For the text-containing cell, return its midpoint in [X, Y] coordinate format. 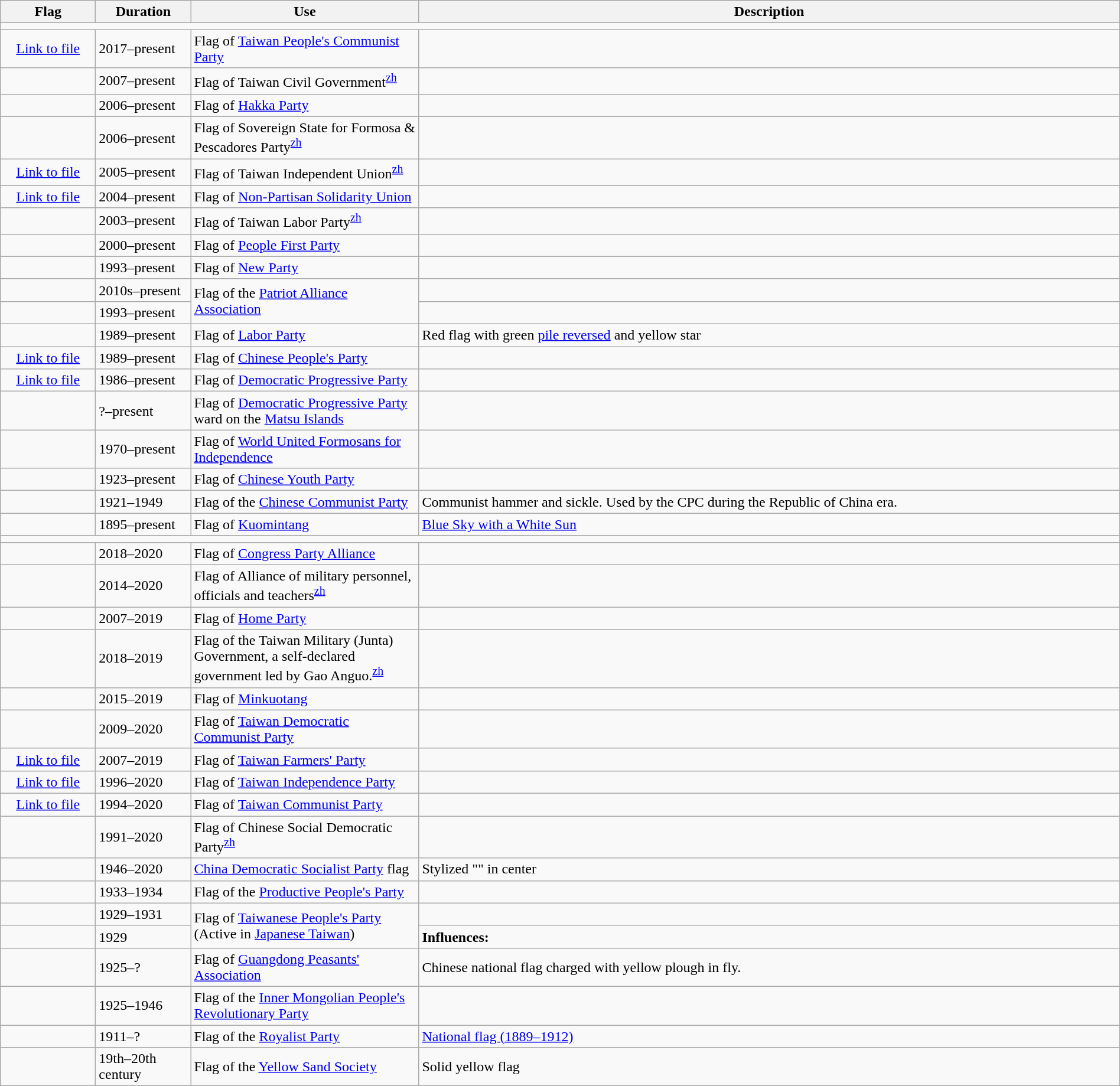
Red flag with green pile reversed and yellow star [769, 335]
Flag of Chinese People's Party [305, 358]
Flag of Democratic Progressive Party [305, 380]
National flag (1889–1912) [769, 1036]
Communist hammer and sickle. Used by the CPC during the Republic of China era. [769, 502]
1996–2020 [143, 782]
1925–1946 [143, 1006]
Flag of Labor Party [305, 335]
2005–present [143, 172]
Flag of Non-Partisan Solidarity Union [305, 197]
Flag of Minkuotang [305, 699]
Flag of People First Party [305, 245]
Flag of Taiwan Labor Partyzh [305, 221]
Flag of the Patriot Alliance Association [305, 301]
Flag of the Taiwan Military (Junta) Government, a self-declared government led by Gao Anguo.zh [305, 659]
Flag of Home Party [305, 618]
Description [769, 12]
Flag of Taiwan Civil Governmentzh [305, 81]
1929–1931 [143, 914]
China Democratic Socialist Party flag [305, 869]
2018–2019 [143, 659]
Flag of Taiwan People's Communist Party [305, 48]
Flag of Congress Party Alliance [305, 553]
Flag of Taiwan Democratic Communist Party [305, 729]
Flag of World United Formosans for Independence [305, 449]
Flag of the Productive People's Party [305, 892]
Flag of the Chinese Communist Party [305, 502]
1986–present [143, 380]
Chinese national flag charged with yellow plough in fly. [769, 967]
Flag of Taiwan Communist Party [305, 805]
2009–2020 [143, 729]
2010s–present [143, 290]
2015–2019 [143, 699]
Use [305, 12]
2014–2020 [143, 586]
2007–present [143, 81]
Flag of Taiwan Independent Unionzh [305, 172]
19th–20th century [143, 1067]
Flag of the Royalist Party [305, 1036]
Flag of Hakka Party [305, 105]
Stylized "" in center [769, 869]
Solid yellow flag [769, 1067]
Blue Sky with a White Sun [769, 524]
1933–1934 [143, 892]
Flag of Chinese Social Democratic Partyzh [305, 837]
1994–2020 [143, 805]
Flag [48, 12]
Flag of New Party [305, 268]
1970–present [143, 449]
Flag of Alliance of military personnel, officials and teacherszh [305, 586]
Flag of the Yellow Sand Society [305, 1067]
2000–present [143, 245]
Flag of Guangdong Peasants' Association [305, 967]
2017–present [143, 48]
Flag of Sovereign State for Formosa & Pescadores Partyzh [305, 138]
1929 [143, 937]
1946–2020 [143, 869]
Flag of Kuomintang [305, 524]
Duration [143, 12]
1991–2020 [143, 837]
2018–2020 [143, 553]
1921–1949 [143, 502]
1925–? [143, 967]
Influences: [769, 937]
1911–? [143, 1036]
1923–present [143, 480]
Flag of Chinese Youth Party [305, 480]
1895–present [143, 524]
Flag of Taiwan Independence Party [305, 782]
Flag of Democratic Progressive Party ward on the Matsu Islands [305, 411]
Flag of the Inner Mongolian People's Revolutionary Party [305, 1006]
Flag of Taiwan Farmers' Party [305, 759]
Flag of Taiwanese People's Party (Active in Japanese Taiwan) [305, 925]
2004–present [143, 197]
?–present [143, 411]
2003–present [143, 221]
